Provide the (x, y) coordinate of the cell's center where the given text is located.  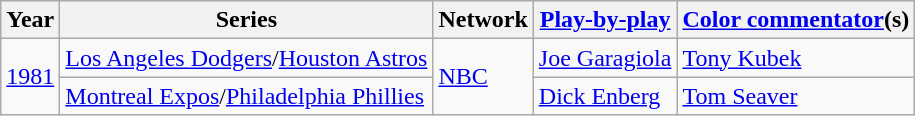
Play-by-play (605, 20)
Dick Enberg (605, 96)
Network (483, 20)
Montreal Expos/Philadelphia Phillies (246, 96)
Los Angeles Dodgers/Houston Astros (246, 58)
Joe Garagiola (605, 58)
NBC (483, 77)
Color commentator(s) (796, 20)
1981 (30, 77)
Year (30, 20)
Tony Kubek (796, 58)
Series (246, 20)
Tom Seaver (796, 96)
